Scan for the cell matching the given text and deliver its [X, Y] coordinate at center. 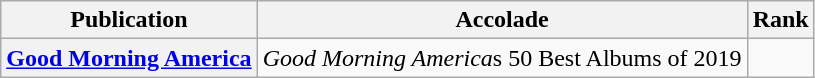
Good Morning America [129, 58]
Publication [129, 20]
Rank [780, 20]
Good Morning Americas 50 Best Albums of 2019 [502, 58]
Accolade [502, 20]
